Extract the (x, y) coordinate from the center of the cell holding the provided text.  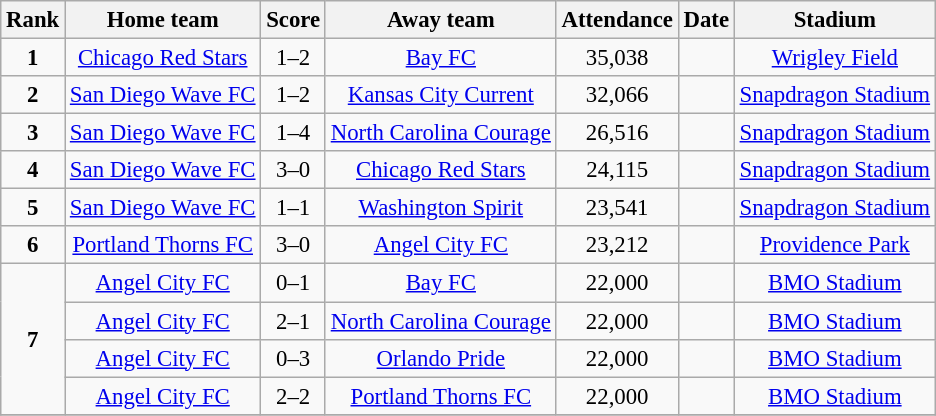
7 (33, 339)
Rank (33, 20)
2 (33, 95)
3 (33, 133)
Home team (163, 20)
Kansas City Current (440, 95)
6 (33, 245)
1–4 (294, 133)
2–1 (294, 321)
1–1 (294, 208)
24,115 (617, 170)
Orlando Pride (440, 358)
0–1 (294, 283)
Date (706, 20)
Attendance (617, 20)
23,212 (617, 245)
Providence Park (834, 245)
35,038 (617, 58)
Wrigley Field (834, 58)
32,066 (617, 95)
Washington Spirit (440, 208)
26,516 (617, 133)
Score (294, 20)
4 (33, 170)
1 (33, 58)
5 (33, 208)
2–2 (294, 396)
Away team (440, 20)
23,541 (617, 208)
0–3 (294, 358)
Stadium (834, 20)
